From the cell containing the given text, extract its center point as [X, Y] coordinate. 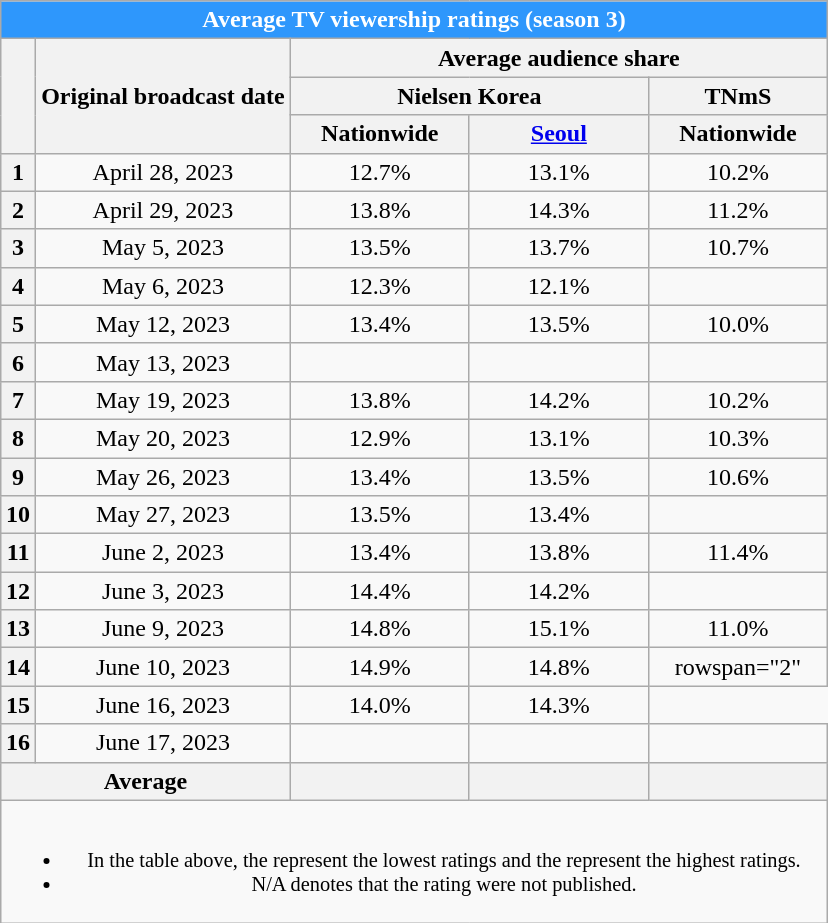
11 [18, 553]
10.7% [738, 248]
13.7% [558, 248]
15.1% [558, 629]
10.0% [738, 324]
7 [18, 400]
9 [18, 477]
June 17, 2023 [164, 743]
5 [18, 324]
14 [18, 667]
Average audience share [558, 58]
14.4% [380, 591]
11.2% [738, 210]
June 3, 2023 [164, 591]
Original broadcast date [164, 96]
16 [18, 743]
12.1% [558, 286]
13 [18, 629]
10.6% [738, 477]
2 [18, 210]
12.7% [380, 172]
Average [146, 781]
14.9% [380, 667]
6 [18, 362]
12 [18, 591]
May 5, 2023 [164, 248]
15 [18, 705]
3 [18, 248]
12.3% [380, 286]
10 [18, 515]
April 28, 2023 [164, 172]
1 [18, 172]
11.0% [738, 629]
May 26, 2023 [164, 477]
May 19, 2023 [164, 400]
May 12, 2023 [164, 324]
rowspan="2" [738, 667]
June 2, 2023 [164, 553]
14.0% [380, 705]
May 6, 2023 [164, 286]
12.9% [380, 438]
Seoul [558, 134]
June 10, 2023 [164, 667]
10.3% [738, 438]
May 13, 2023 [164, 362]
May 20, 2023 [164, 438]
June 16, 2023 [164, 705]
May 27, 2023 [164, 515]
In the table above, the represent the lowest ratings and the represent the highest ratings.N/A denotes that the rating were not published. [414, 861]
11.4% [738, 553]
Average TV viewership ratings (season 3) [414, 20]
Nielsen Korea [469, 96]
8 [18, 438]
4 [18, 286]
TNmS [738, 96]
June 9, 2023 [164, 629]
April 29, 2023 [164, 210]
